Pinpoint the cell where the given text exists, returning its (X, Y) midpoint coordinate. 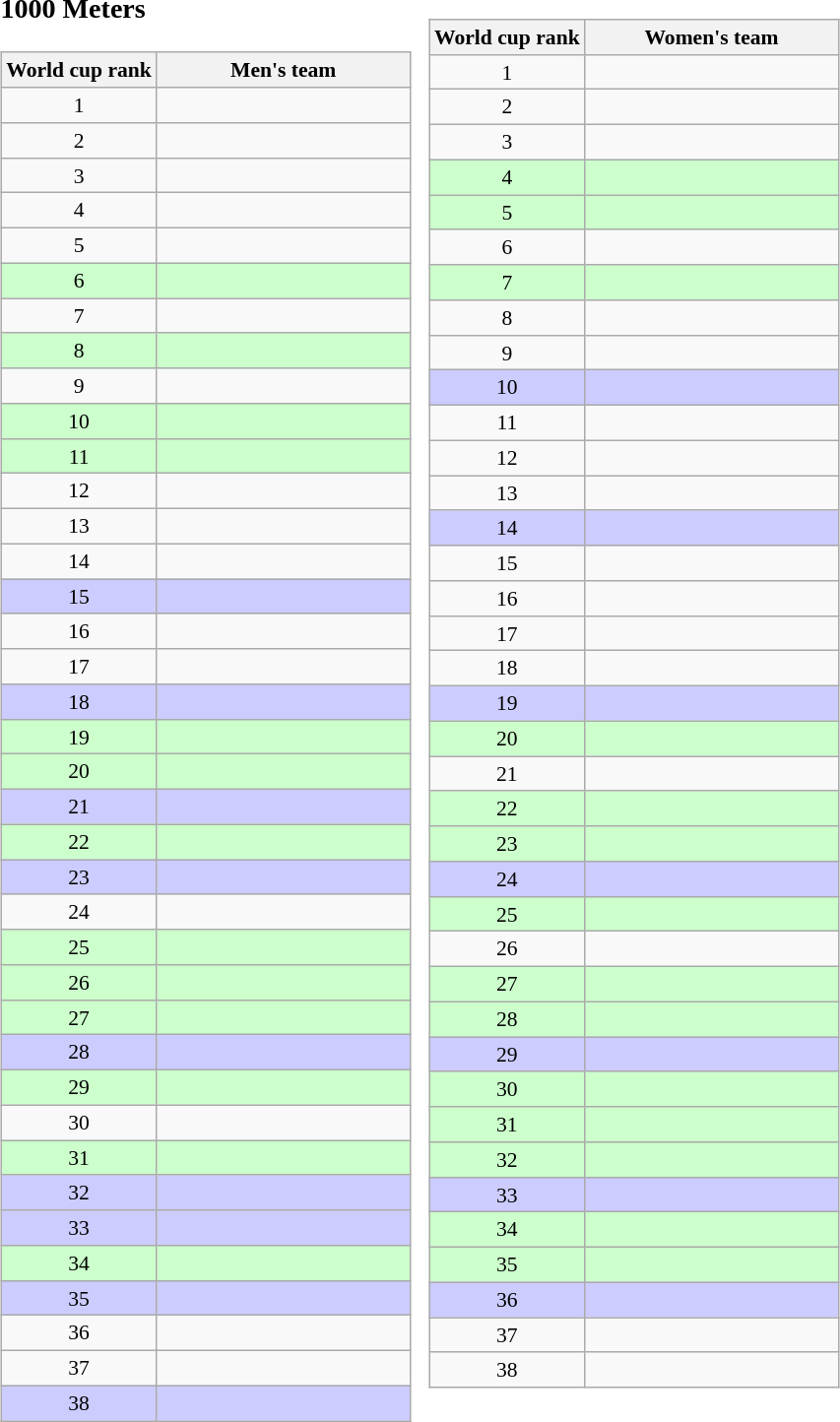
Men's team (284, 70)
Women's team (712, 37)
